Scan for the cell matching the given text and deliver its (X, Y) coordinate at center. 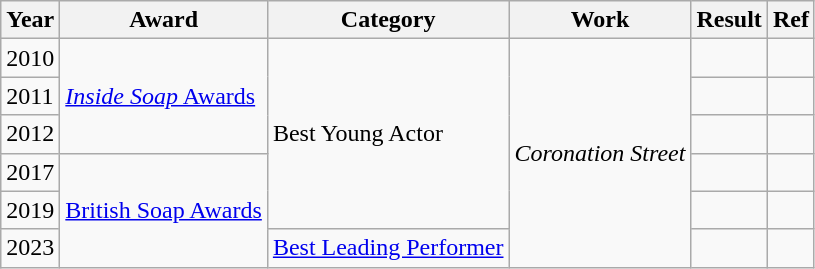
Award (164, 20)
2019 (30, 210)
2017 (30, 172)
2023 (30, 248)
Inside Soap Awards (164, 96)
Year (30, 20)
Best Young Actor (388, 134)
Ref (790, 20)
2011 (30, 96)
Work (600, 20)
British Soap Awards (164, 210)
Category (388, 20)
2010 (30, 58)
Result (729, 20)
Coronation Street (600, 153)
Best Leading Performer (388, 248)
2012 (30, 134)
